Scan for the cell matching the given text and deliver its [X, Y] coordinate at center. 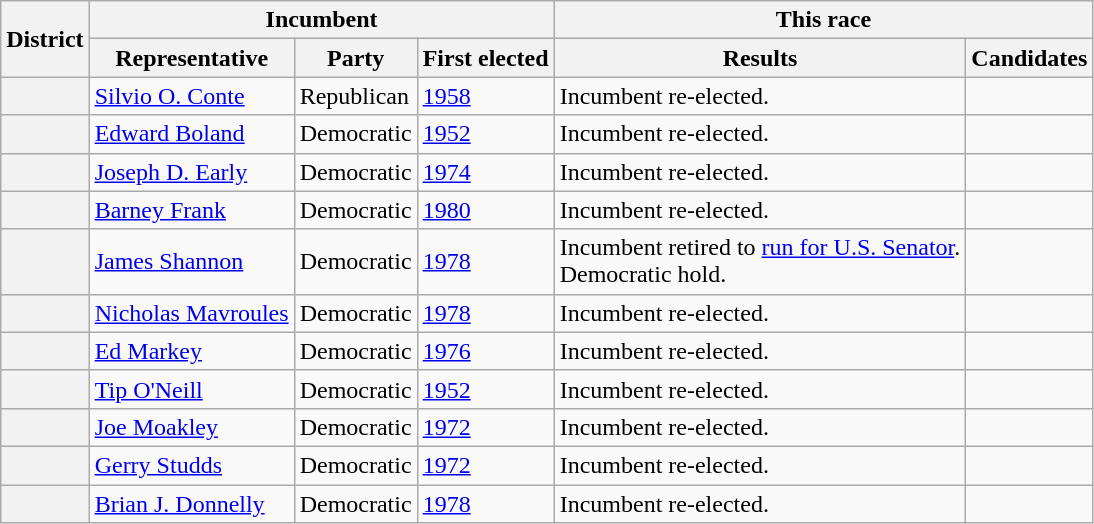
Tip O'Neill [192, 389]
Republican [356, 96]
James Shannon [192, 262]
Barney Frank [192, 210]
Brian J. Donnelly [192, 503]
1976 [486, 351]
This race [824, 20]
First elected [486, 58]
Candidates [1030, 58]
Representative [192, 58]
Edward Boland [192, 134]
Joe Moakley [192, 427]
Joseph D. Early [192, 172]
Nicholas Mavroules [192, 313]
1980 [486, 210]
Incumbent retired to run for U.S. Senator.Democratic hold. [760, 262]
District [45, 39]
1958 [486, 96]
Gerry Studds [192, 465]
Results [760, 58]
Incumbent [322, 20]
Silvio O. Conte [192, 96]
1974 [486, 172]
Party [356, 58]
Ed Markey [192, 351]
